Identify which cell holds the provided text, then report its [X, Y] central coordinate. 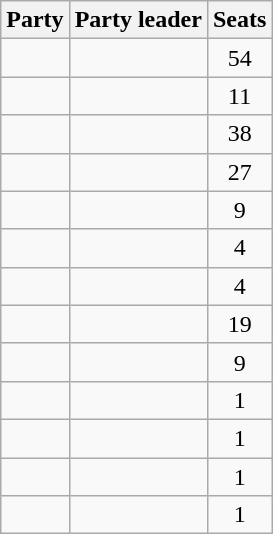
Party [35, 20]
11 [239, 96]
Seats [239, 20]
19 [239, 324]
54 [239, 58]
38 [239, 134]
27 [239, 172]
Party leader [138, 20]
